For the text-containing cell, return its midpoint in (X, Y) coordinate format. 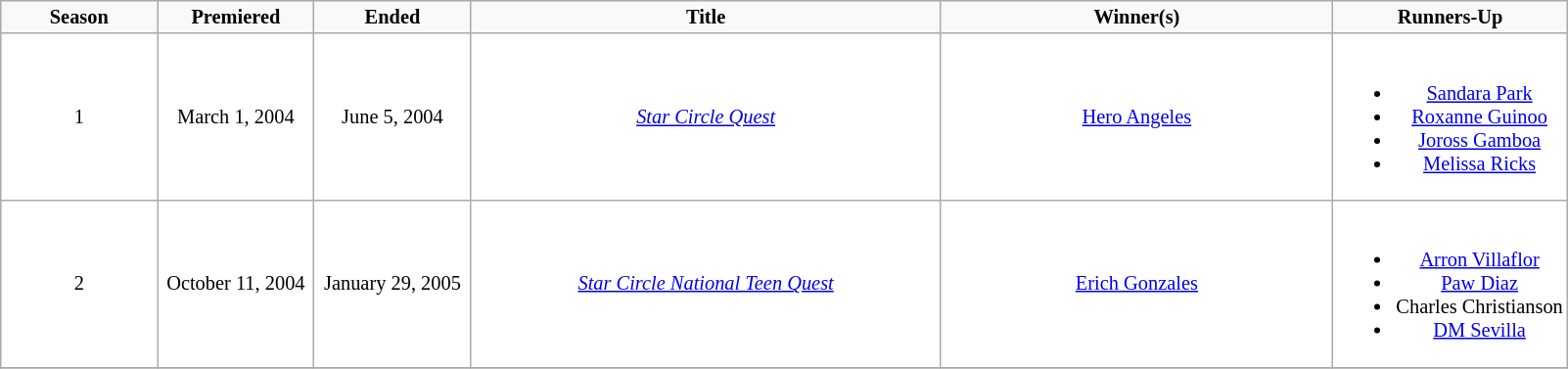
1 (79, 116)
June 5, 2004 (392, 116)
October 11, 2004 (236, 283)
March 1, 2004 (236, 116)
Runners-Up (1451, 17)
Arron VillaflorPaw DiazCharles ChristiansonDM Sevilla (1451, 283)
Premiered (236, 17)
2 (79, 283)
Season (79, 17)
Sandara ParkRoxanne GuinooJoross GamboaMelissa Ricks (1451, 116)
Ended (392, 17)
Star Circle National Teen Quest (706, 283)
January 29, 2005 (392, 283)
Hero Angeles (1136, 116)
Winner(s) (1136, 17)
Title (706, 17)
Erich Gonzales (1136, 283)
Star Circle Quest (706, 116)
